Search for the cell housing the specified text and yield its [x, y] center coordinate. 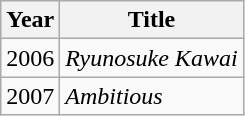
Title [152, 20]
Ryunosuke Kawai [152, 58]
2006 [30, 58]
2007 [30, 96]
Year [30, 20]
Ambitious [152, 96]
